Identify which cell holds the provided text, then report its [X, Y] central coordinate. 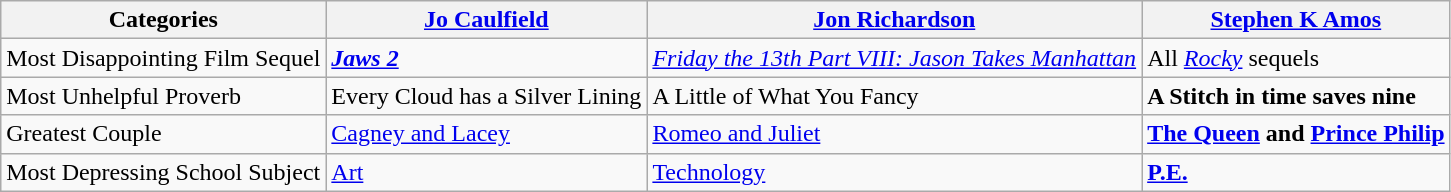
P.E. [1296, 172]
Every Cloud has a Silver Lining [486, 96]
A Little of What You Fancy [894, 96]
Friday the 13th Part VIII: Jason Takes Manhattan [894, 58]
Most Depressing School Subject [164, 172]
Jaws 2 [486, 58]
Technology [894, 172]
Jo Caulfield [486, 20]
All Rocky sequels [1296, 58]
A Stitch in time saves nine [1296, 96]
Art [486, 172]
The Queen and Prince Philip [1296, 134]
Categories [164, 20]
Most Disappointing Film Sequel [164, 58]
Cagney and Lacey [486, 134]
Romeo and Juliet [894, 134]
Most Unhelpful Proverb [164, 96]
Stephen K Amos [1296, 20]
Greatest Couple [164, 134]
Jon Richardson [894, 20]
